Search for the cell housing the specified text and yield its [X, Y] center coordinate. 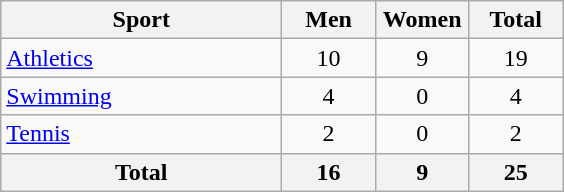
Tennis [142, 134]
10 [329, 58]
Women [422, 20]
Athletics [142, 58]
25 [516, 172]
Men [329, 20]
16 [329, 172]
Swimming [142, 96]
Sport [142, 20]
19 [516, 58]
